Extract the (x, y) coordinate from the center of the cell holding the provided text.  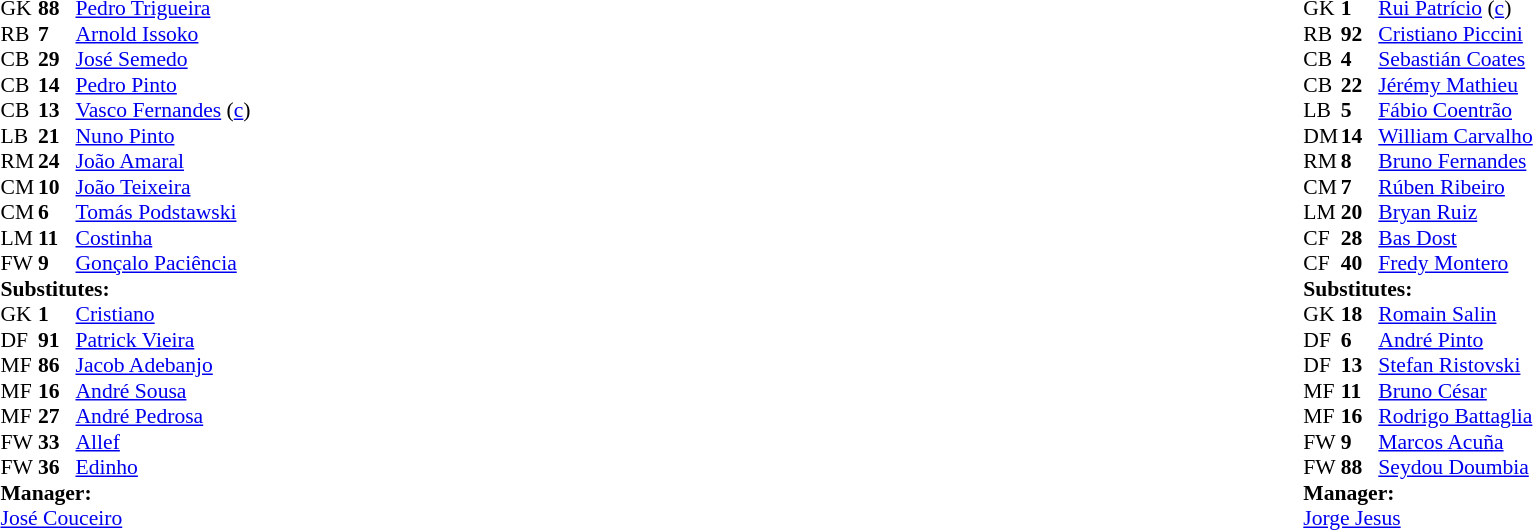
27 (57, 417)
Patrick Vieira (164, 340)
José Semedo (164, 59)
João Amaral (164, 161)
Pedro Pinto (164, 85)
21 (57, 136)
5 (1360, 111)
Fábio Coentrão (1455, 111)
Sebastián Coates (1455, 59)
10 (57, 187)
92 (1360, 34)
Bruno Fernandes (1455, 161)
8 (1360, 161)
Jacob Adebanjo (164, 365)
Tomás Podstawski (164, 213)
18 (1360, 315)
20 (1360, 213)
86 (57, 365)
91 (57, 340)
22 (1360, 85)
André Sousa (164, 391)
24 (57, 161)
Gonçalo Paciência (164, 263)
Bryan Ruiz (1455, 213)
Seydou Doumbia (1455, 467)
33 (57, 442)
Stefan Ristovski (1455, 365)
DM (1322, 136)
4 (1360, 59)
40 (1360, 263)
Romain Salin (1455, 315)
Marcos Acuña (1455, 442)
Rúben Ribeiro (1455, 187)
William Carvalho (1455, 136)
João Teixeira (164, 187)
28 (1360, 238)
Jérémy Mathieu (1455, 85)
29 (57, 59)
Arnold Issoko (164, 34)
Fredy Montero (1455, 263)
Costinha (164, 238)
Cristiano Piccini (1455, 34)
Cristiano (164, 315)
Nuno Pinto (164, 136)
Bruno César (1455, 391)
Bas Dost (1455, 238)
Allef (164, 442)
36 (57, 467)
Rodrigo Battaglia (1455, 417)
André Pinto (1455, 340)
88 (1360, 467)
Vasco Fernandes (c) (164, 111)
Edinho (164, 467)
1 (57, 315)
André Pedrosa (164, 417)
